Return [X, Y] of the center of cell containing provided text 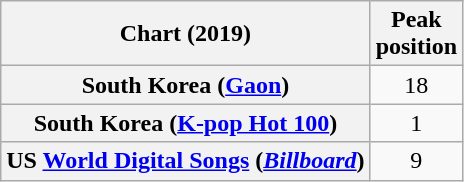
Peakposition [416, 34]
Chart (2019) [186, 34]
1 [416, 123]
South Korea (Gaon) [186, 85]
9 [416, 161]
18 [416, 85]
US World Digital Songs (Billboard) [186, 161]
South Korea (K-pop Hot 100) [186, 123]
